Detect which cell encompasses the target text, then output its [x, y] center coordinate. 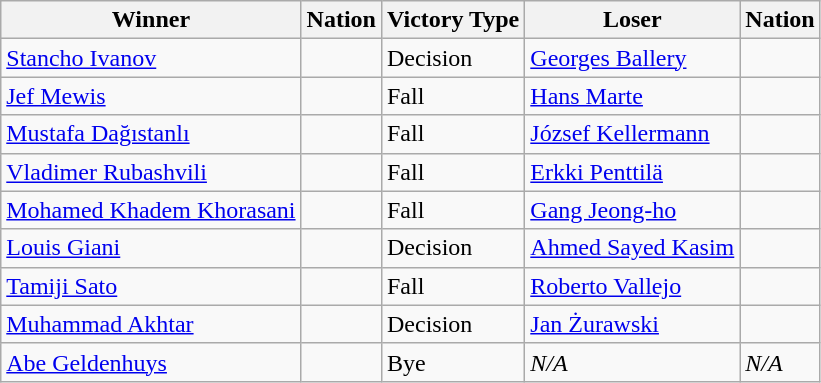
Hans Marte [632, 96]
Muhammad Akhtar [151, 324]
József Kellermann [632, 134]
Louis Giani [151, 248]
Gang Jeong-ho [632, 210]
Loser [632, 20]
Victory Type [452, 20]
Bye [452, 362]
Jan Żurawski [632, 324]
Abe Geldenhuys [151, 362]
Erkki Penttilä [632, 172]
Mustafa Dağıstanlı [151, 134]
Winner [151, 20]
Vladimer Rubashvili [151, 172]
Stancho Ivanov [151, 58]
Jef Mewis [151, 96]
Mohamed Khadem Khorasani [151, 210]
Tamiji Sato [151, 286]
Roberto Vallejo [632, 286]
Georges Ballery [632, 58]
Ahmed Sayed Kasim [632, 248]
